Scan for the cell matching the given text and deliver its (X, Y) coordinate at center. 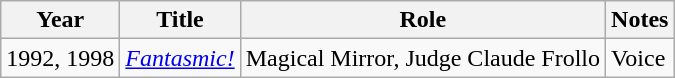
Year (60, 20)
Magical Mirror, Judge Claude Frollo (422, 58)
Notes (640, 20)
Voice (640, 58)
Fantasmic! (180, 58)
Title (180, 20)
1992, 1998 (60, 58)
Role (422, 20)
